Provide the (x, y) coordinate of the cell's center where the given text is located.  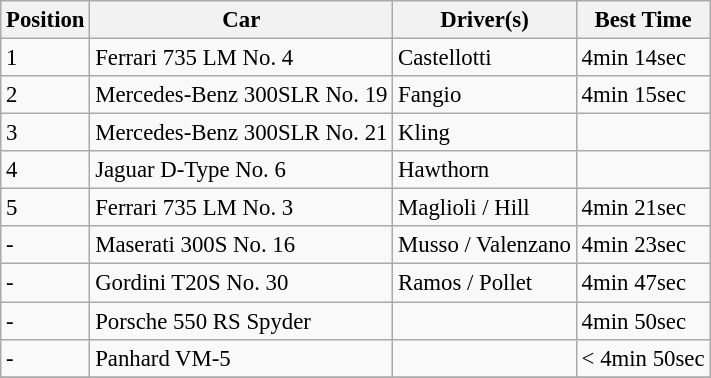
Ferrari 735 LM No. 3 (242, 208)
Maserati 300S No. 16 (242, 245)
Kling (485, 133)
4min 47sec (643, 283)
4 (46, 170)
2 (46, 95)
Best Time (643, 20)
4min 23sec (643, 245)
3 (46, 133)
< 4min 50sec (643, 358)
1 (46, 58)
4min 14sec (643, 58)
Ramos / Pollet (485, 283)
5 (46, 208)
Maglioli / Hill (485, 208)
4min 50sec (643, 321)
Castellotti (485, 58)
Mercedes-Benz 300SLR No. 19 (242, 95)
Jaguar D-Type No. 6 (242, 170)
4min 15sec (643, 95)
Gordini T20S No. 30 (242, 283)
Hawthorn (485, 170)
Position (46, 20)
Driver(s) (485, 20)
Fangio (485, 95)
Musso / Valenzano (485, 245)
Car (242, 20)
Porsche 550 RS Spyder (242, 321)
Mercedes-Benz 300SLR No. 21 (242, 133)
Ferrari 735 LM No. 4 (242, 58)
Panhard VM-5 (242, 358)
4min 21sec (643, 208)
